Return the [X, Y] coordinate for the center point of the cell that contains the specified text.  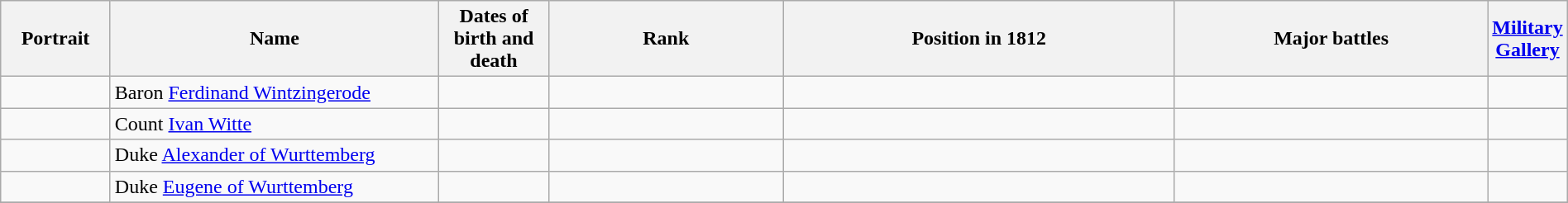
Name [275, 39]
Duke Eugene of Wurttemberg [275, 186]
Dates of birth and death [495, 39]
Portrait [56, 39]
Count Ivan Witte [275, 124]
Military Gallery [1527, 39]
Position in 1812 [979, 39]
Duke Alexander of Wurttemberg [275, 155]
Major battles [1331, 39]
Rank [666, 39]
Baron Ferdinand Wintzingerode [275, 92]
